Identify which cell holds the provided text, then report its [x, y] central coordinate. 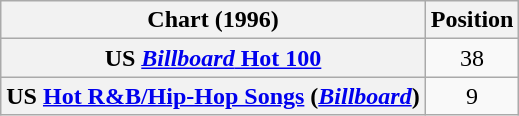
38 [472, 58]
9 [472, 96]
Chart (1996) [213, 20]
US Hot R&B/Hip-Hop Songs (Billboard) [213, 96]
US Billboard Hot 100 [213, 58]
Position [472, 20]
